Output the (x, y) coordinate of the center of the cell containing the given text.  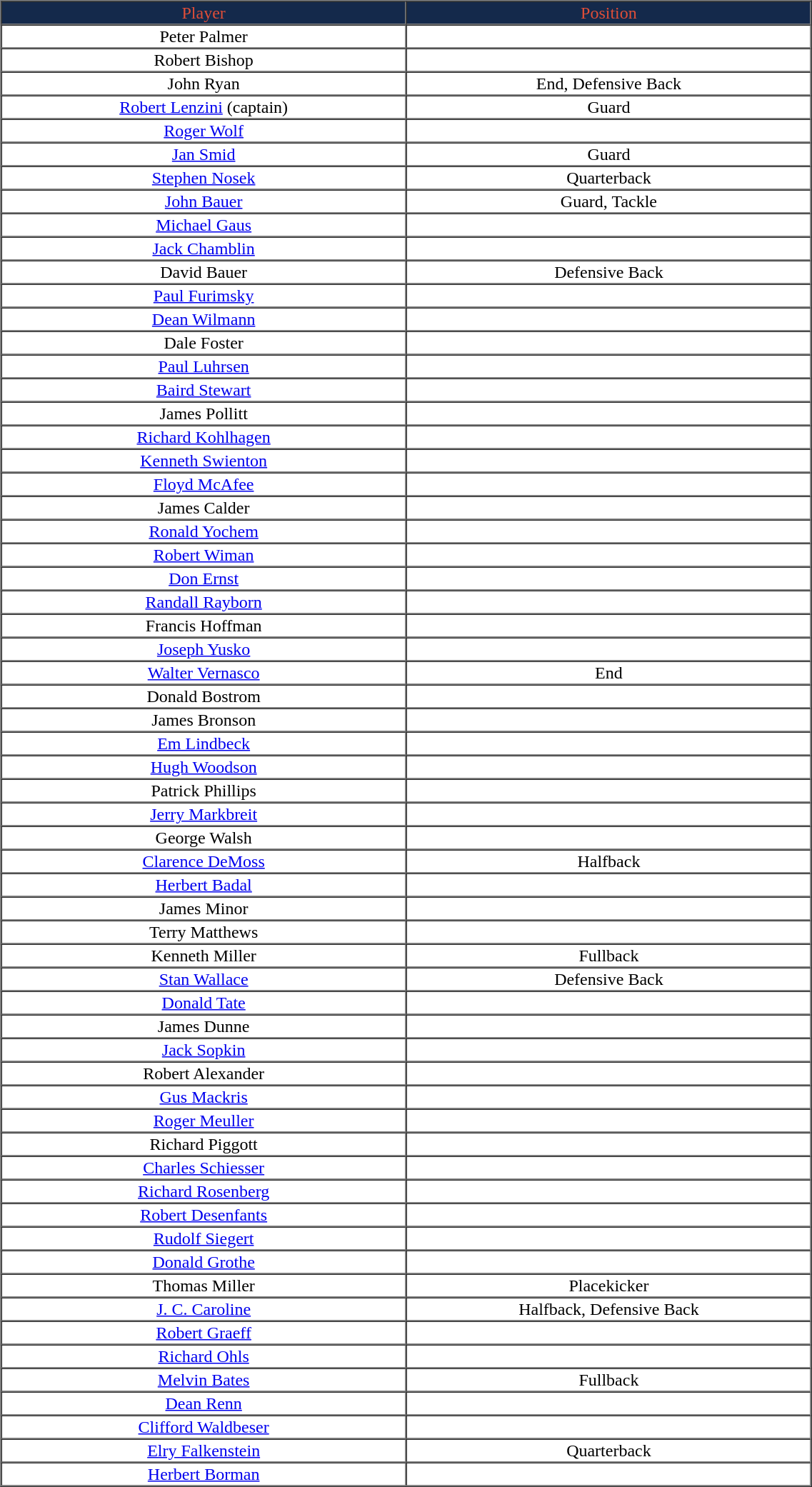
Roger Meuller (204, 1120)
Donald Bostrom (204, 696)
Hugh Woodson (204, 767)
Kenneth Miller (204, 956)
End (608, 673)
Halfback (608, 861)
Robert Wiman (204, 554)
Herbert Badal (204, 884)
Stephen Nosek (204, 177)
Richard Kohlhagen (204, 437)
Roger Wolf (204, 130)
David Bauer (204, 271)
Baird Stewart (204, 390)
Francis Hoffman (204, 626)
Richard Piggott (204, 1144)
Dean Wilmann (204, 319)
Herbert Borman (204, 1474)
Robert Graeff (204, 1333)
Rudolf Siegert (204, 1238)
Randall Rayborn (204, 601)
Richard Ohls (204, 1356)
James Calder (204, 507)
Position (608, 13)
Jan Smid (204, 154)
Paul Furimsky (204, 296)
John Ryan (204, 83)
Em Lindbeck (204, 743)
John Bauer (204, 201)
Dale Foster (204, 343)
End, Defensive Back (608, 83)
Clifford Waldbeser (204, 1427)
Robert Desenfants (204, 1214)
Player (204, 13)
Thomas Miller (204, 1286)
Dean Renn (204, 1403)
Don Ernst (204, 579)
Michael Gaus (204, 224)
Paul Luhrsen (204, 366)
Stan Wallace (204, 978)
Robert Alexander (204, 1073)
Robert Lenzini (captain) (204, 107)
Melvin Bates (204, 1380)
Clarence DeMoss (204, 861)
Joseph Yusko (204, 649)
Elry Falkenstein (204, 1450)
Peter Palmer (204, 36)
Donald Grothe (204, 1261)
Charles Schiesser (204, 1167)
Patrick Phillips (204, 790)
George Walsh (204, 837)
Jack Chamblin (204, 249)
Halfback, Defensive Back (608, 1308)
Walter Vernasco (204, 673)
Jack Sopkin (204, 1050)
Richard Rosenberg (204, 1191)
Floyd McAfee (204, 484)
Robert Bishop (204, 60)
Ronald Yochem (204, 531)
Terry Matthews (204, 931)
James Bronson (204, 720)
Guard, Tackle (608, 201)
Placekicker (608, 1286)
Kenneth Swienton (204, 460)
J. C. Caroline (204, 1308)
James Pollitt (204, 413)
Gus Mackris (204, 1097)
Donald Tate (204, 1003)
James Dunne (204, 1026)
Jerry Markbreit (204, 814)
James Minor (204, 908)
